Output the (x, y) coordinate of the center of the cell containing the given text.  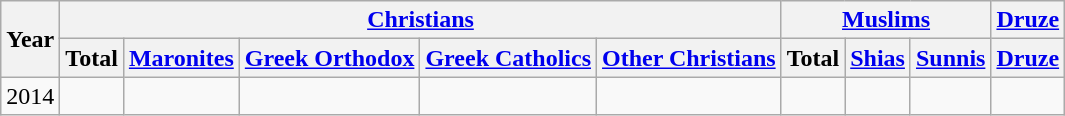
Year (30, 39)
Sunnis (950, 58)
Other Christians (690, 58)
Maronites (181, 58)
2014 (30, 96)
Christians (420, 20)
Greek Catholics (508, 58)
Shias (878, 58)
Greek Orthodox (330, 58)
Muslims (886, 20)
